Detect which cell encompasses the target text, then output its (X, Y) center coordinate. 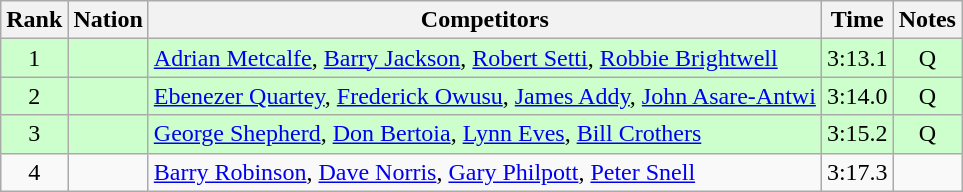
1 (34, 58)
Time (857, 20)
Barry Robinson, Dave Norris, Gary Philpott, Peter Snell (484, 172)
Ebenezer Quartey, Frederick Owusu, James Addy, John Asare-Antwi (484, 96)
2 (34, 96)
3 (34, 134)
3:13.1 (857, 58)
Competitors (484, 20)
3:17.3 (857, 172)
Adrian Metcalfe, Barry Jackson, Robert Setti, Robbie Brightwell (484, 58)
Rank (34, 20)
Nation (108, 20)
3:14.0 (857, 96)
Notes (927, 20)
George Shepherd, Don Bertoia, Lynn Eves, Bill Crothers (484, 134)
4 (34, 172)
3:15.2 (857, 134)
